Locate the cell with the specified text and output its [X, Y] center coordinate. 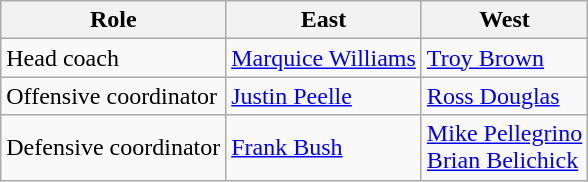
Head coach [114, 58]
Role [114, 20]
Defensive coordinator [114, 148]
West [504, 20]
Troy Brown [504, 58]
Justin Peelle [324, 96]
East [324, 20]
Marquice Williams [324, 58]
Mike PellegrinoBrian Belichick [504, 148]
Frank Bush [324, 148]
Offensive coordinator [114, 96]
Ross Douglas [504, 96]
